Detect which cell encompasses the target text, then output its [x, y] center coordinate. 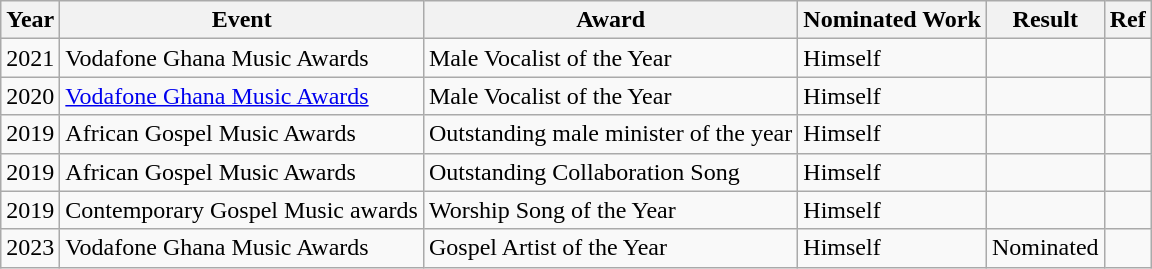
Nominated Work [892, 20]
Worship Song of the Year [610, 210]
Nominated [1045, 248]
Outstanding male minister of the year [610, 134]
Outstanding Collaboration Song [610, 172]
Gospel Artist of the Year [610, 248]
Award [610, 20]
2020 [30, 96]
2023 [30, 248]
Event [242, 20]
Ref [1128, 20]
Contemporary Gospel Music awards [242, 210]
2021 [30, 58]
Year [30, 20]
Result [1045, 20]
